Search for the cell housing the specified text and yield its [X, Y] center coordinate. 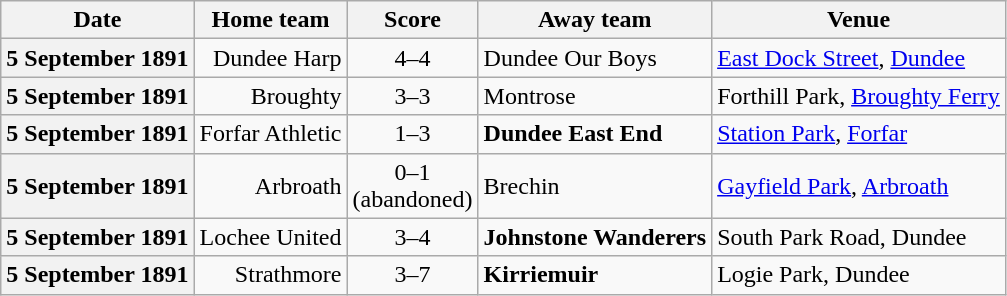
Away team [595, 20]
Dundee Harp [270, 58]
Broughty [270, 96]
Station Park, Forfar [859, 134]
East Dock Street, Dundee [859, 58]
4–4 [412, 58]
3–3 [412, 96]
0–1(abandoned) [412, 186]
Dundee East End [595, 134]
Gayfield Park, Arbroath [859, 186]
Johnstone Wanderers [595, 237]
1–3 [412, 134]
Logie Park, Dundee [859, 275]
Date [98, 20]
Strathmore [270, 275]
3–7 [412, 275]
Lochee United [270, 237]
Brechin [595, 186]
Home team [270, 20]
Arbroath [270, 186]
Score [412, 20]
Dundee Our Boys [595, 58]
Kirriemuir [595, 275]
Venue [859, 20]
Forthill Park, Broughty Ferry [859, 96]
3–4 [412, 237]
Montrose [595, 96]
Forfar Athletic [270, 134]
South Park Road, Dundee [859, 237]
